Return the [X, Y] coordinate for the center point of the cell that contains the specified text.  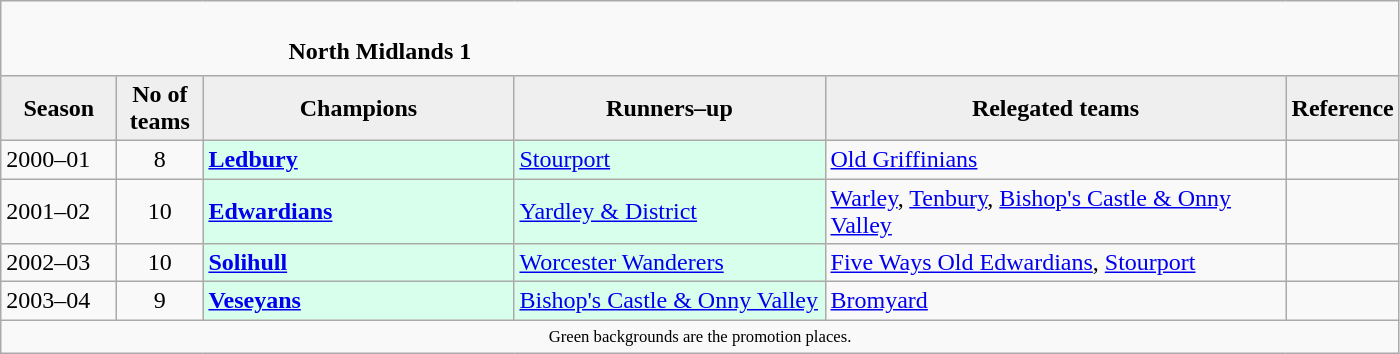
Bishop's Castle & Onny Valley [670, 301]
Worcester Wanderers [670, 263]
Yardley & District [670, 210]
Ledbury [358, 159]
2000–01 [59, 159]
Runners–up [670, 108]
Edwardians [358, 210]
Veseyans [358, 301]
Old Griffinians [1056, 159]
Green backgrounds are the promotion places. [700, 336]
Bromyard [1056, 301]
Warley, Tenbury, Bishop's Castle & Onny Valley [1056, 210]
2003–04 [59, 301]
Stourport [670, 159]
Season [59, 108]
Reference [1342, 108]
Solihull [358, 263]
No of teams [160, 108]
8 [160, 159]
Champions [358, 108]
9 [160, 301]
2002–03 [59, 263]
Five Ways Old Edwardians, Stourport [1056, 263]
Relegated teams [1056, 108]
2001–02 [59, 210]
